For the text-containing cell, return its midpoint in (x, y) coordinate format. 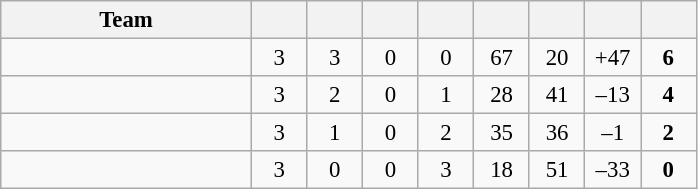
67 (502, 58)
36 (557, 133)
20 (557, 58)
28 (502, 95)
51 (557, 170)
18 (502, 170)
–1 (613, 133)
35 (502, 133)
41 (557, 95)
–33 (613, 170)
4 (668, 95)
–13 (613, 95)
+47 (613, 58)
Team (126, 20)
6 (668, 58)
